Output the [x, y] coordinate of the center of the cell containing the given text.  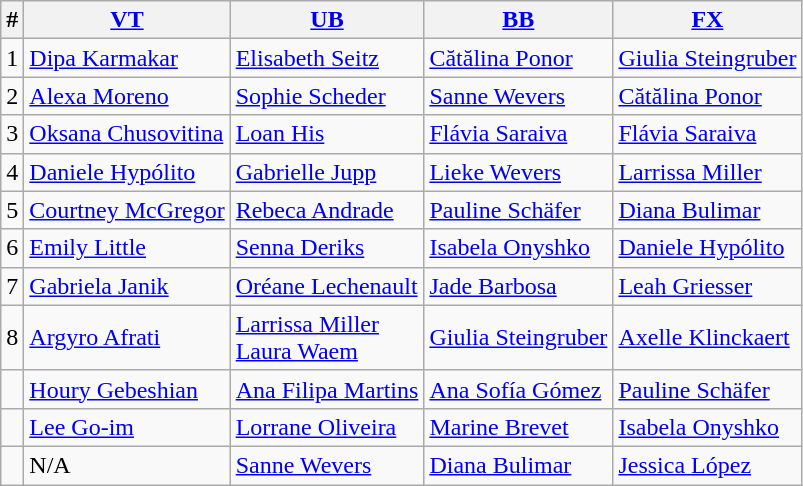
Jessica López [708, 465]
Rebeca Andrade [327, 210]
Argyro Afrati [127, 338]
Houry Gebeshian [127, 389]
Larrissa Miller [708, 172]
Oréane Lechenault [327, 286]
# [12, 20]
6 [12, 248]
Dipa Karmakar [127, 58]
BB [518, 20]
Lieke Wevers [518, 172]
Emily Little [127, 248]
4 [12, 172]
Marine Brevet [518, 427]
Oksana Chusovitina [127, 134]
Jade Barbosa [518, 286]
Axelle Klinckaert [708, 338]
5 [12, 210]
7 [12, 286]
Larrissa Miller Laura Waem [327, 338]
Loan His [327, 134]
3 [12, 134]
Alexa Moreno [127, 96]
2 [12, 96]
Ana Filipa Martins [327, 389]
Courtney McGregor [127, 210]
UB [327, 20]
8 [12, 338]
Gabriela Janik [127, 286]
VT [127, 20]
1 [12, 58]
Lorrane Oliveira [327, 427]
Senna Deriks [327, 248]
Ana Sofía Gómez [518, 389]
Lee Go-im [127, 427]
FX [708, 20]
Leah Griesser [708, 286]
N/A [127, 465]
Sophie Scheder [327, 96]
Gabrielle Jupp [327, 172]
Elisabeth Seitz [327, 58]
